Determine the [x, y] coordinate at the center of the cell enclosing the given text.  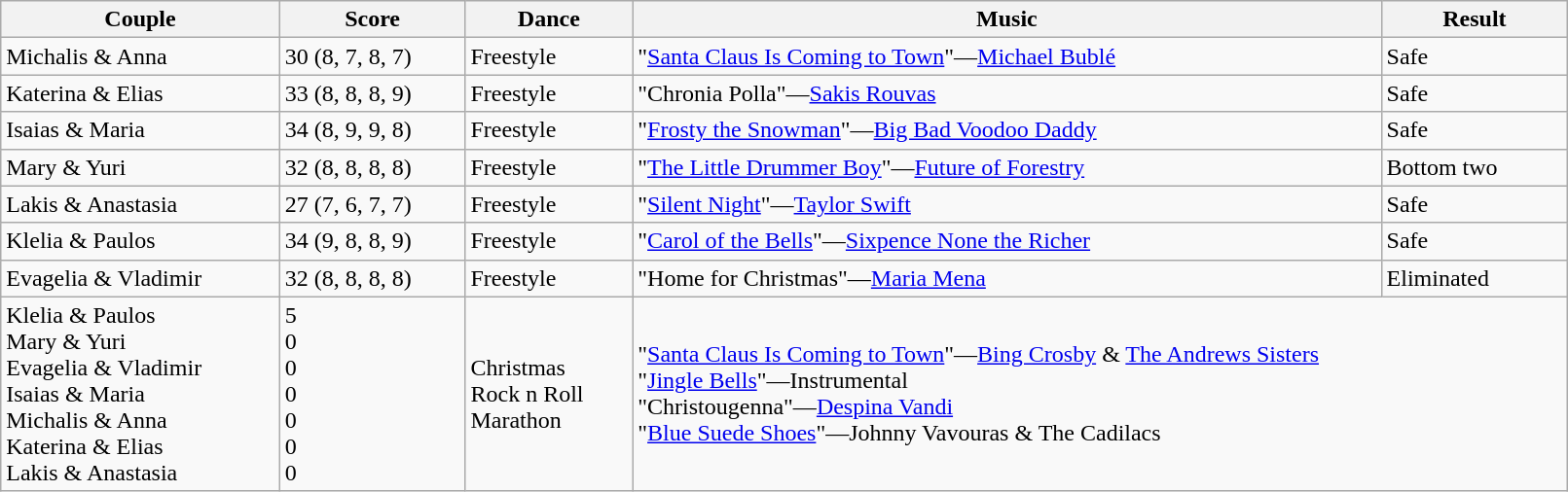
27 (7, 6, 7, 7) [372, 204]
Eliminated [1475, 278]
34 (8, 9, 9, 8) [372, 130]
Mary & Yuri [140, 167]
"Home for Christmas"—Maria Mena [1006, 278]
Lakis & Anastasia [140, 204]
Evagelia & Vladimir [140, 278]
Katerina & Elias [140, 93]
"Santa Claus Is Coming to Town"—Michael Bublé [1006, 56]
Result [1475, 19]
Klelia & Paulos [140, 241]
Isaias & Maria [140, 130]
Klelia & PaulosMary & YuriEvagelia & VladimirIsaias & MariaMichalis & AnnaKaterina & EliasLakis & Anastasia [140, 394]
"The Little Drummer Boy"—Future of Forestry [1006, 167]
"Carol of the Bells"—Sixpence None the Richer [1006, 241]
33 (8, 8, 8, 9) [372, 93]
"Silent Night"—Taylor Swift [1006, 204]
ChristmasRock n RollMarathon [549, 394]
5000000 [372, 394]
Score [372, 19]
Couple [140, 19]
30 (8, 7, 8, 7) [372, 56]
"Chronia Polla"—Sakis Rouvas [1006, 93]
Dance [549, 19]
Michalis & Anna [140, 56]
Bottom two [1475, 167]
"Frosty the Snowman"—Big Bad Voodoo Daddy [1006, 130]
Music [1006, 19]
34 (9, 8, 8, 9) [372, 241]
